Search for the cell housing the specified text and yield its (X, Y) center coordinate. 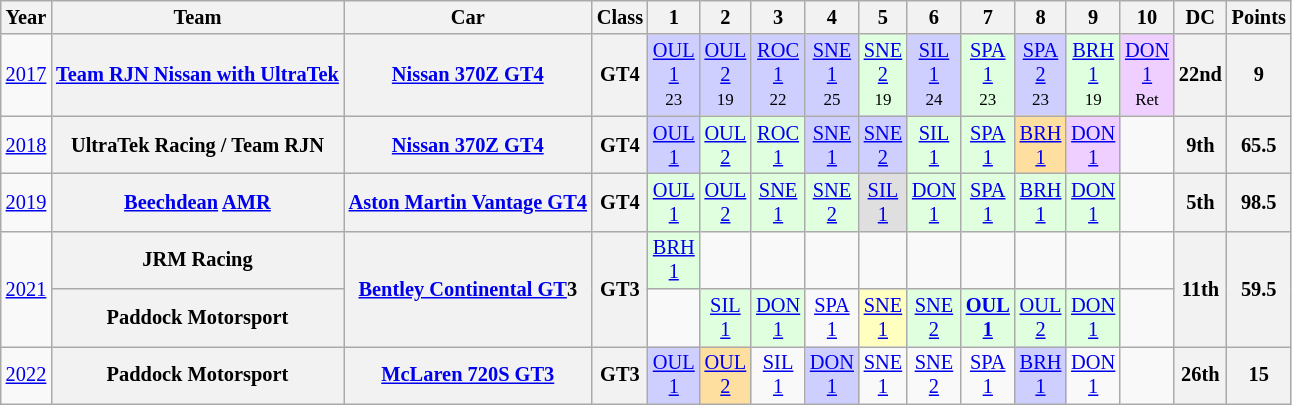
Year (26, 17)
OUL219 (726, 75)
BRH119 (1093, 75)
Beechdean AMR (198, 202)
22nd (1200, 75)
2017 (26, 75)
9th (1200, 145)
8 (1041, 17)
3 (778, 17)
5th (1200, 202)
2 (726, 17)
15 (1259, 375)
59.5 (1259, 288)
SPA123 (988, 75)
SNE219 (883, 75)
2021 (26, 288)
UltraTek Racing / Team RJN (198, 145)
Bentley Continental GT3 (468, 288)
26th (1200, 375)
2018 (26, 145)
McLaren 720S GT3 (468, 375)
98.5 (1259, 202)
Class (620, 17)
4 (832, 17)
ROC1 (778, 145)
DON1Ret (1147, 75)
11th (1200, 288)
2022 (26, 375)
2019 (26, 202)
OUL123 (674, 75)
DC (1200, 17)
Aston Martin Vantage GT4 (468, 202)
Team RJN Nissan with UltraTek (198, 75)
Points (1259, 17)
10 (1147, 17)
6 (934, 17)
Car (468, 17)
SNE125 (832, 75)
65.5 (1259, 145)
SPA223 (1041, 75)
5 (883, 17)
SIL124 (934, 75)
JRM Racing (198, 260)
Team (198, 17)
7 (988, 17)
ROC122 (778, 75)
1 (674, 17)
